Provide the [X, Y] coordinate of the cell's center where the given text is located.  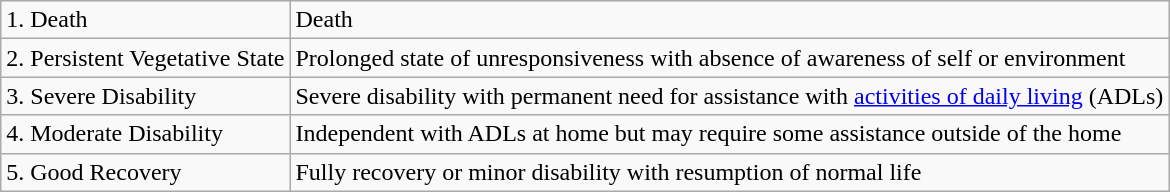
Independent with ADLs at home but may require some assistance outside of the home [730, 134]
5. Good Recovery [146, 172]
3. Severe Disability [146, 96]
Fully recovery or minor disability with resumption of normal life [730, 172]
Death [730, 20]
2. Persistent Vegetative State [146, 58]
Severe disability with permanent need for assistance with activities of daily living (ADLs) [730, 96]
4. Moderate Disability [146, 134]
1. Death [146, 20]
Prolonged state of unresponsiveness with absence of awareness of self or environment [730, 58]
